Output the [X, Y] coordinate of the center of the cell containing the given text.  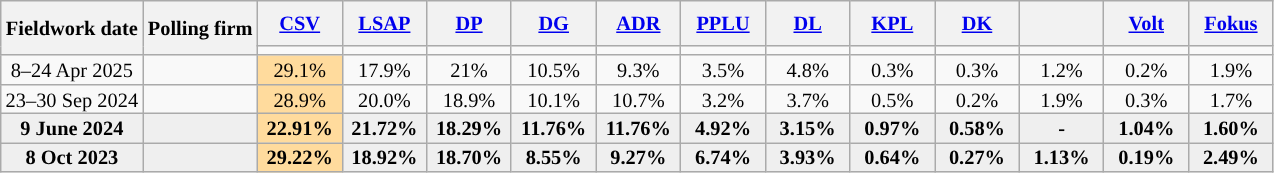
8–24 Apr 2025 [72, 70]
3.93% [808, 156]
2.49% [1232, 156]
10.1% [554, 98]
DL [808, 22]
0.97% [892, 128]
0.64% [892, 156]
ADR [638, 22]
18.92% [384, 156]
4.8% [808, 70]
10.5% [554, 70]
9.27% [638, 156]
9.3% [638, 70]
0.5% [892, 98]
4.92% [724, 128]
6.74% [724, 156]
18.70% [470, 156]
1.04% [1146, 128]
Polling firm [200, 28]
18.29% [470, 128]
0.27% [978, 156]
8.55% [554, 156]
KPL [892, 22]
Fokus [1232, 22]
29.22% [300, 156]
23–30 Sep 2024 [72, 98]
20.0% [384, 98]
DG [554, 22]
CSV [300, 22]
1.13% [1062, 156]
3.5% [724, 70]
0.58% [978, 128]
9 June 2024 [72, 128]
29.1% [300, 70]
LSAP [384, 22]
0.19% [1146, 156]
1.7% [1232, 98]
18.9% [470, 98]
DK [978, 22]
3.7% [808, 98]
1.60% [1232, 128]
1.2% [1062, 70]
Volt [1146, 22]
8 Oct 2023 [72, 156]
10.7% [638, 98]
17.9% [384, 70]
21% [470, 70]
PPLU [724, 22]
21.72% [384, 128]
22.91% [300, 128]
3.2% [724, 98]
Fieldwork date [72, 28]
3.15% [808, 128]
- [1062, 128]
DP [470, 22]
28.9% [300, 98]
